Provide the (x, y) coordinate of the cell's center where the given text is located.  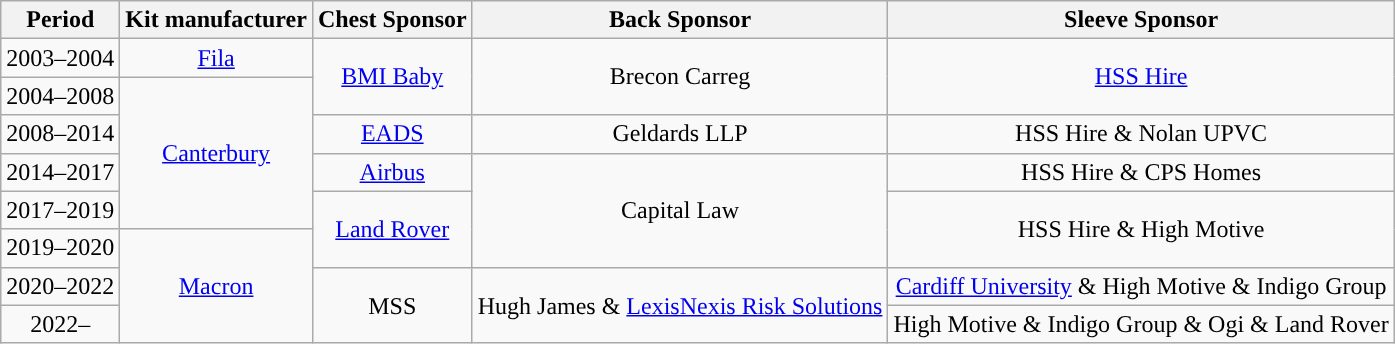
HSS Hire & High Motive (1141, 229)
2008–2014 (60, 134)
Airbus (392, 172)
Land Rover (392, 229)
High Motive & Indigo Group & Ogi & Land Rover (1141, 324)
Kit manufacturer (216, 20)
2019–2020 (60, 248)
Brecon Carreg (680, 77)
BMI Baby (392, 77)
HSS Hire & Nolan UPVC (1141, 134)
2017–2019 (60, 210)
MSS (392, 305)
Macron (216, 286)
Capital Law (680, 210)
Sleeve Sponsor (1141, 20)
Canterbury (216, 153)
2022– (60, 324)
Period (60, 20)
2003–2004 (60, 58)
2020–2022 (60, 286)
HSS Hire & CPS Homes (1141, 172)
HSS Hire (1141, 77)
2004–2008 (60, 96)
2014–2017 (60, 172)
Chest Sponsor (392, 20)
Cardiff University & High Motive & Indigo Group (1141, 286)
Fila (216, 58)
EADS (392, 134)
Hugh James & LexisNexis Risk Solutions (680, 305)
Geldards LLP (680, 134)
Back Sponsor (680, 20)
